Detect which cell encompasses the target text, then output its (X, Y) center coordinate. 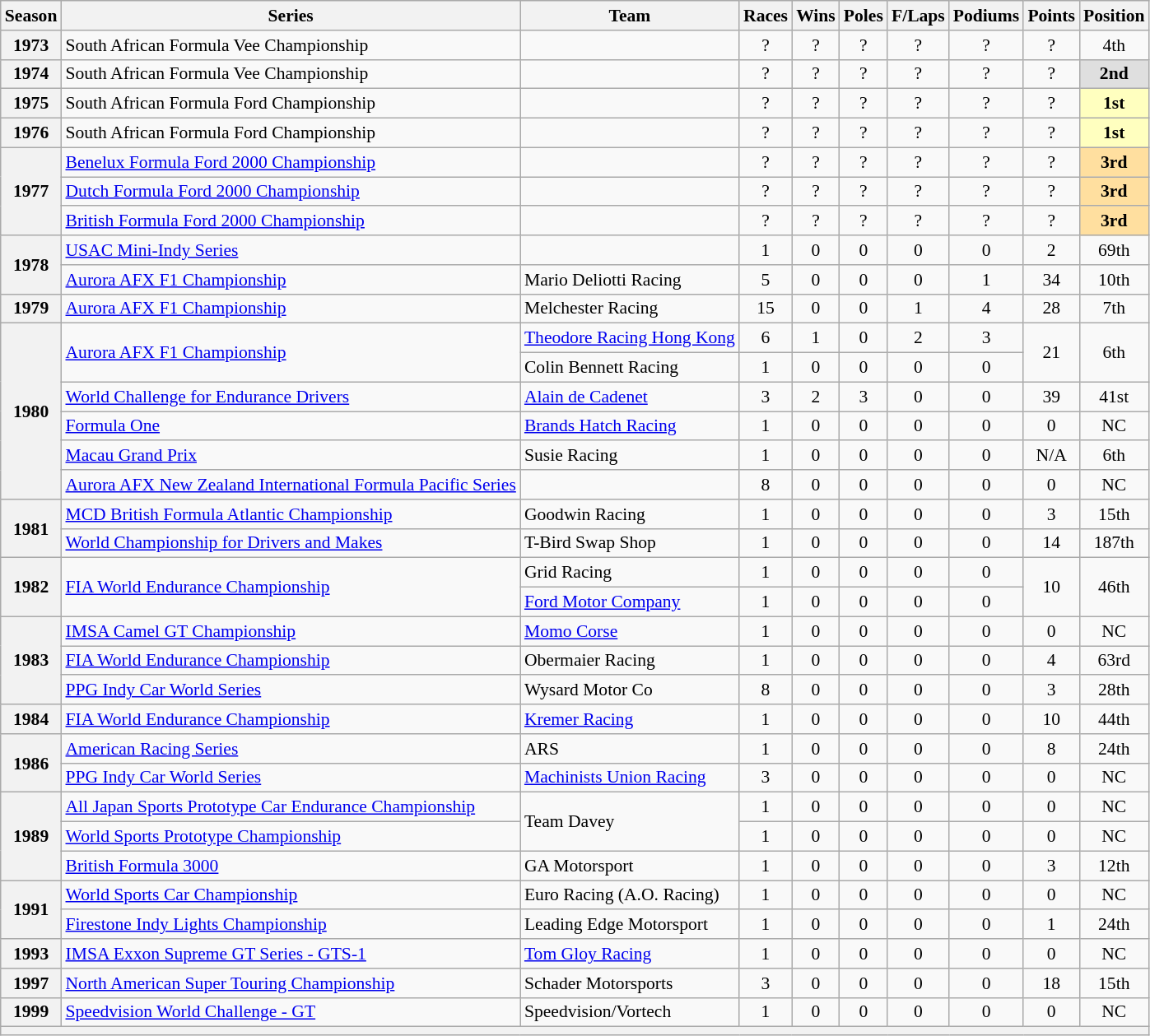
14 (1051, 543)
69th (1114, 250)
World Sports Prototype Championship (290, 837)
Poles (864, 16)
T-Bird Swap Shop (630, 543)
21 (1051, 352)
1981 (31, 528)
Kremer Racing (630, 719)
18 (1051, 983)
1980 (31, 411)
F/Laps (919, 16)
1975 (31, 104)
Races (766, 16)
Podiums (986, 16)
6 (766, 338)
28 (1051, 309)
Aurora AFX New Zealand International Formula Pacific Series (290, 485)
Obermaier Racing (630, 661)
1984 (31, 719)
Season (31, 16)
Melchester Racing (630, 309)
39 (1051, 397)
Team (630, 16)
Speedvision World Challenge - GT (290, 1012)
5 (766, 280)
1976 (31, 133)
Theodore Racing Hong Kong (630, 338)
41st (1114, 397)
Goodwin Racing (630, 514)
Series (290, 16)
Firestone Indy Lights Championship (290, 925)
Mario Deliotti Racing (630, 280)
ARS (630, 749)
Grid Racing (630, 573)
1993 (31, 954)
1991 (31, 910)
7th (1114, 309)
British Formula Ford 2000 Championship (290, 221)
British Formula 3000 (290, 866)
63rd (1114, 661)
46th (1114, 588)
World Championship for Drivers and Makes (290, 543)
Ford Motor Company (630, 602)
Dutch Formula Ford 2000 Championship (290, 192)
Benelux Formula Ford 2000 Championship (290, 162)
12th (1114, 866)
All Japan Sports Prototype Car Endurance Championship (290, 807)
1978 (31, 265)
World Challenge for Endurance Drivers (290, 397)
Euro Racing (A.O. Racing) (630, 895)
1979 (31, 309)
1982 (31, 588)
187th (1114, 543)
USAC Mini-Indy Series (290, 250)
2nd (1114, 74)
1997 (31, 983)
Team Davey (630, 821)
Momo Corse (630, 631)
North American Super Touring Championship (290, 983)
1986 (31, 764)
Formula One (290, 426)
Schader Motorsports (630, 983)
N/A (1051, 456)
Points (1051, 16)
Brands Hatch Racing (630, 426)
1974 (31, 74)
GA Motorsport (630, 866)
1989 (31, 836)
Position (1114, 16)
MCD British Formula Atlantic Championship (290, 514)
1999 (31, 1012)
44th (1114, 719)
34 (1051, 280)
Macau Grand Prix (290, 456)
1983 (31, 660)
28th (1114, 690)
4th (1114, 45)
Susie Racing (630, 456)
World Sports Car Championship (290, 895)
15 (766, 309)
American Racing Series (290, 749)
Wysard Motor Co (630, 690)
1977 (31, 191)
Alain de Cadenet (630, 397)
1973 (31, 45)
IMSA Camel GT Championship (290, 631)
Speedvision/Vortech (630, 1012)
Tom Gloy Racing (630, 954)
Wins (816, 16)
Colin Bennett Racing (630, 368)
Machinists Union Racing (630, 778)
IMSA Exxon Supreme GT Series - GTS-1 (290, 954)
Leading Edge Motorsport (630, 925)
10th (1114, 280)
